Return [X, Y] of the center of cell containing provided text 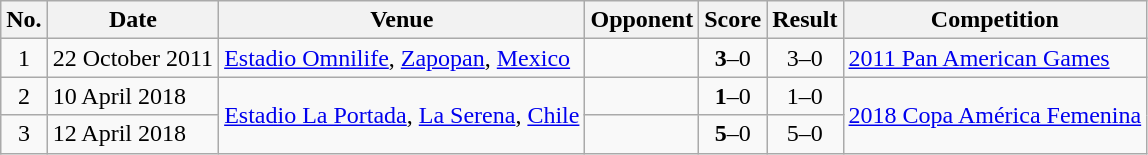
2 [24, 96]
Date [132, 20]
12 April 2018 [132, 134]
2011 Pan American Games [995, 58]
Competition [995, 20]
Opponent [642, 20]
Result [805, 20]
10 April 2018 [132, 96]
Estadio La Portada, La Serena, Chile [402, 115]
Venue [402, 20]
2018 Copa América Femenina [995, 115]
1 [24, 58]
No. [24, 20]
22 October 2011 [132, 58]
Score [733, 20]
3 [24, 134]
Estadio Omnilife, Zapopan, Mexico [402, 58]
